For the text-containing cell, return its midpoint in (X, Y) coordinate format. 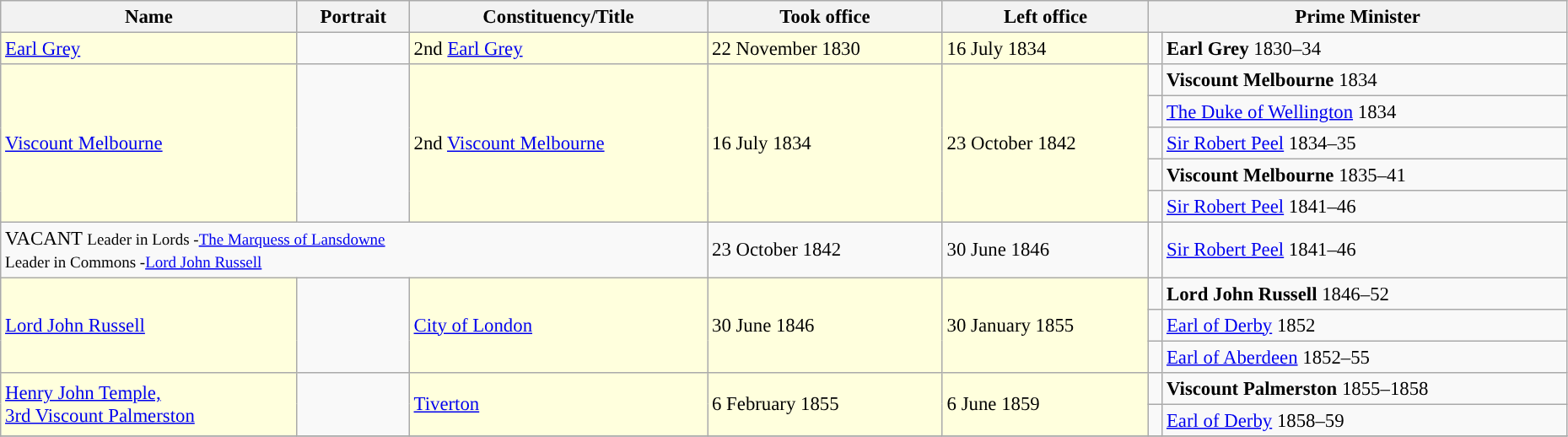
City of London (558, 326)
Earl of Derby 1858–59 (1365, 420)
The Duke of Wellington 1834 (1365, 112)
Took office (825, 17)
Lord John Russell 1846–52 (1365, 294)
Earl Grey (149, 49)
Name (149, 17)
22 November 1830 (825, 49)
Sir Robert Peel 1834–35 (1365, 143)
Viscount Palmerston 1855–1858 (1365, 388)
Lord John Russell (149, 326)
2nd Earl Grey (558, 49)
Constituency/Title (558, 17)
30 January 1855 (1046, 326)
6 June 1859 (1046, 403)
Henry John Temple,3rd Viscount Palmerston (149, 403)
Portrait (353, 17)
Earl of Aberdeen 1852–55 (1365, 357)
Earl Grey 1830–34 (1365, 49)
Viscount Melbourne (149, 143)
6 February 1855 (825, 403)
2nd Viscount Melbourne (558, 143)
Prime Minister (1358, 17)
VACANT Leader in Lords -The Marquess of LansdowneLeader in Commons -Lord John Russell (354, 250)
Viscount Melbourne 1835–41 (1365, 175)
Viscount Melbourne 1834 (1365, 80)
Tiverton (558, 403)
Left office (1046, 17)
Earl of Derby 1852 (1365, 325)
